Detect which cell encompasses the target text, then output its [x, y] center coordinate. 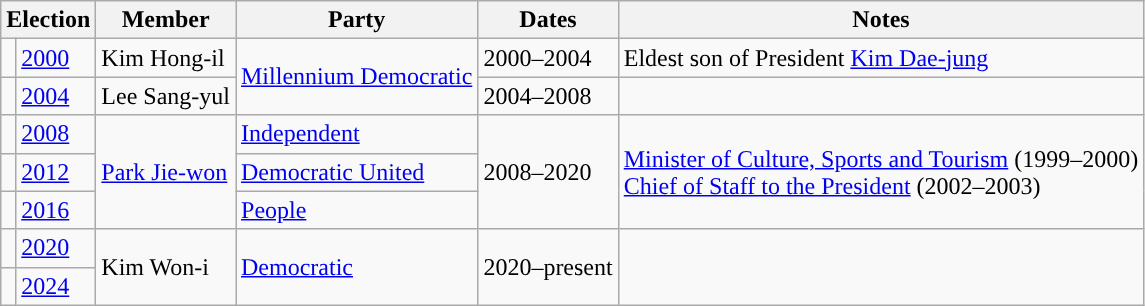
2000 [56, 58]
2004 [56, 96]
Member [166, 20]
2008 [56, 134]
2024 [56, 286]
Democratic United [357, 172]
Election [48, 20]
2000–2004 [548, 58]
Democratic [357, 267]
Party [357, 20]
Kim Hong-il [166, 58]
Notes [881, 20]
Dates [548, 20]
Kim Won-i [166, 267]
Lee Sang-yul [166, 96]
People [357, 210]
Minister of Culture, Sports and Tourism (1999–2000)Chief of Staff to the President (2002–2003) [881, 172]
Eldest son of President Kim Dae-jung [881, 58]
2020–present [548, 267]
2016 [56, 210]
2020 [56, 248]
2008–2020 [548, 172]
Park Jie-won [166, 172]
Millennium Democratic [357, 77]
2012 [56, 172]
Independent [357, 134]
2004–2008 [548, 96]
